Extract the (X, Y) coordinate from the center of the cell holding the provided text.  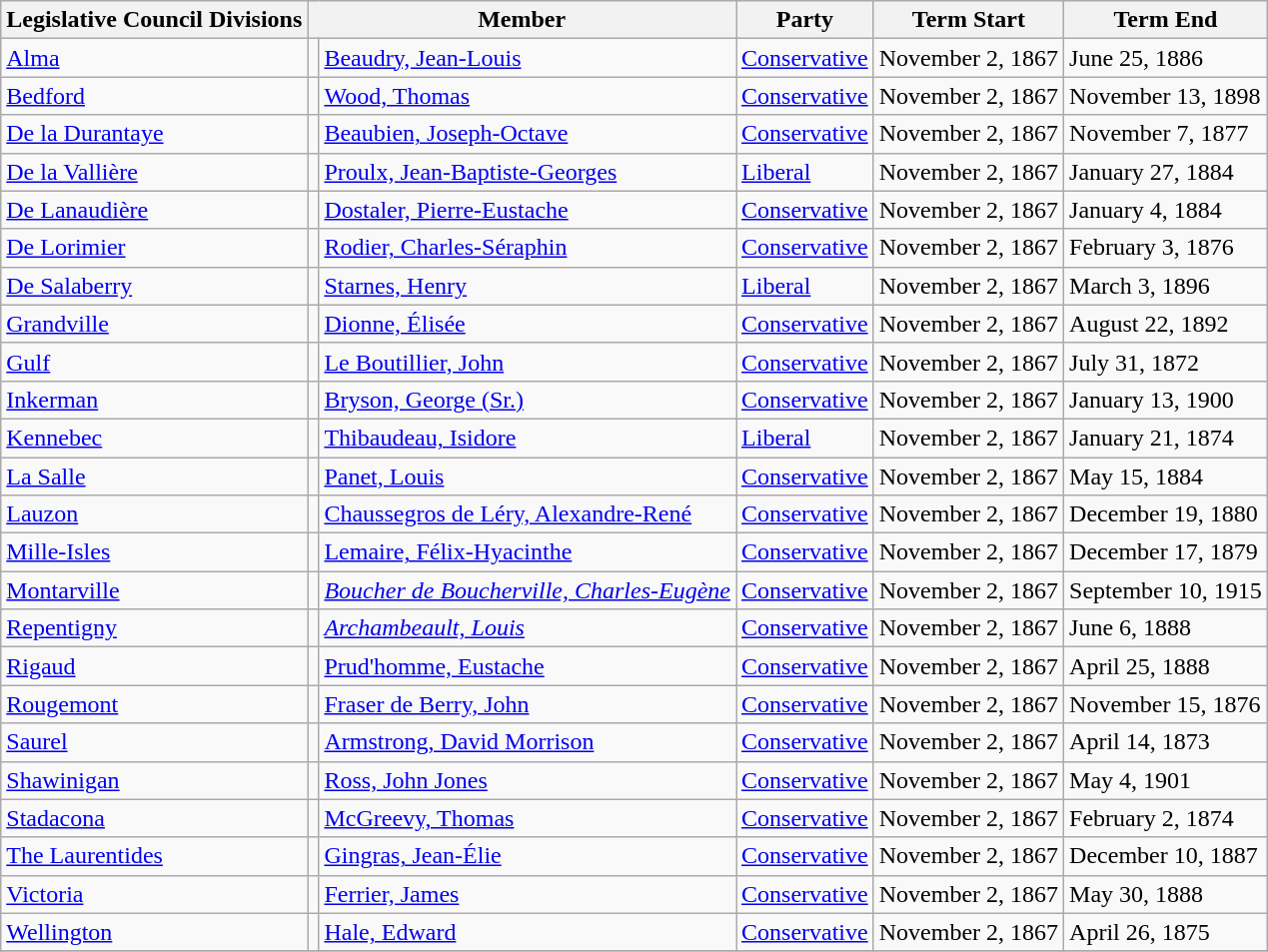
Victoria (154, 894)
Hale, Edward (528, 932)
June 6, 1888 (1166, 628)
Rigaud (154, 666)
Montarville (154, 590)
April 25, 1888 (1166, 666)
Beaubien, Joseph-Octave (528, 134)
November 15, 1876 (1166, 704)
De Salaberry (154, 286)
Member (522, 20)
Bedford (154, 96)
April 14, 1873 (1166, 742)
Term End (1166, 20)
Ross, John Jones (528, 780)
Kennebec (154, 438)
January 21, 1874 (1166, 438)
Lauzon (154, 514)
De la Durantaye (154, 134)
Boucher de Boucherville, Charles-Eugène (528, 590)
Le Boutillier, John (528, 362)
Gingras, Jean-Élie (528, 856)
Alma (154, 58)
Dionne, Élisée (528, 324)
McGreevy, Thomas (528, 818)
Thibaudeau, Isidore (528, 438)
May 15, 1884 (1166, 476)
Inkerman (154, 400)
Fraser de Berry, John (528, 704)
Armstrong, David Morrison (528, 742)
Legislative Council Divisions (154, 20)
February 2, 1874 (1166, 818)
December 17, 1879 (1166, 552)
Proulx, Jean-Baptiste-Georges (528, 172)
La Salle (154, 476)
May 30, 1888 (1166, 894)
December 19, 1880 (1166, 514)
Gulf (154, 362)
Stadacona (154, 818)
Archambeault, Louis (528, 628)
Dostaler, Pierre-Eustache (528, 210)
Party (805, 20)
Rodier, Charles-Séraphin (528, 248)
December 10, 1887 (1166, 856)
Saurel (154, 742)
De Lorimier (154, 248)
January 27, 1884 (1166, 172)
January 13, 1900 (1166, 400)
Term Start (968, 20)
June 25, 1886 (1166, 58)
January 4, 1884 (1166, 210)
July 31, 1872 (1166, 362)
The Laurentides (154, 856)
Wellington (154, 932)
February 3, 1876 (1166, 248)
Starnes, Henry (528, 286)
Ferrier, James (528, 894)
November 13, 1898 (1166, 96)
Prud'homme, Eustache (528, 666)
May 4, 1901 (1166, 780)
Shawinigan (154, 780)
Rougemont (154, 704)
Repentigny (154, 628)
November 7, 1877 (1166, 134)
Wood, Thomas (528, 96)
September 10, 1915 (1166, 590)
August 22, 1892 (1166, 324)
De Lanaudière (154, 210)
Beaudry, Jean-Louis (528, 58)
Chaussegros de Léry, Alexandre-René (528, 514)
Lemaire, Félix-Hyacinthe (528, 552)
Mille-Isles (154, 552)
April 26, 1875 (1166, 932)
De la Vallière (154, 172)
Bryson, George (Sr.) (528, 400)
Panet, Louis (528, 476)
Grandville (154, 324)
March 3, 1896 (1166, 286)
